From the cell containing the given text, extract its center point as [X, Y] coordinate. 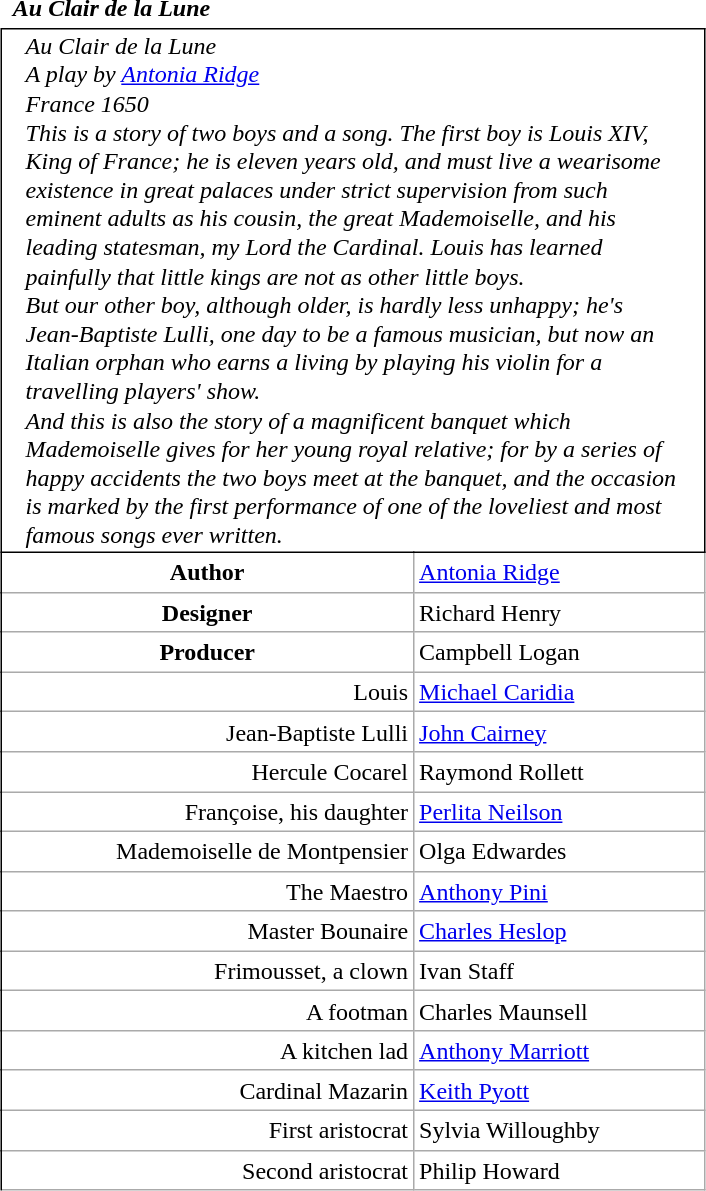
The Maestro [208, 891]
First aristocrat [208, 1130]
Keith Pyott [560, 1090]
Mademoiselle de Montpensier [208, 851]
Anthony Pini [560, 891]
Philip Howard [560, 1170]
Raymond Rollett [560, 772]
Jean-Baptiste Lulli [208, 732]
Richard Henry [560, 612]
Michael Caridia [560, 692]
Olga Edwardes [560, 851]
Françoise, his daughter [208, 812]
Perlita Neilson [560, 812]
Designer [208, 612]
Author [208, 572]
Anthony Marriott [560, 1051]
Frimousset, a clown [208, 971]
Charles Maunsell [560, 1011]
Antonia Ridge [560, 572]
Charles Heslop [560, 931]
Campbell Logan [560, 652]
A kitchen lad [208, 1051]
Louis [208, 692]
John Cairney [560, 732]
Second aristocrat [208, 1170]
Producer [208, 652]
Cardinal Mazarin [208, 1090]
Sylvia Willoughby [560, 1130]
A footman [208, 1011]
Master Bounaire [208, 931]
Ivan Staff [560, 971]
Hercule Cocarel [208, 772]
